Output the [X, Y] coordinate of the center of the cell containing the given text.  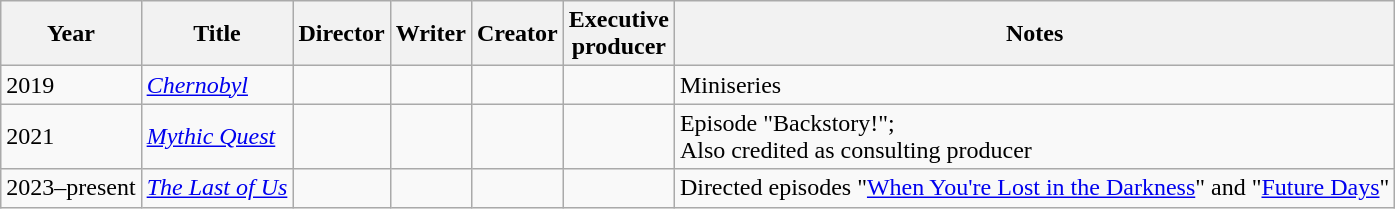
Notes [1034, 34]
Writer [430, 34]
The Last of Us [217, 188]
Title [217, 34]
Creator [517, 34]
Executiveproducer [618, 34]
Directed episodes "When You're Lost in the Darkness" and "Future Days" [1034, 188]
2023–present [71, 188]
Mythic Quest [217, 136]
Director [342, 34]
2021 [71, 136]
Chernobyl [217, 85]
Episode "Backstory!";Also credited as consulting producer [1034, 136]
Year [71, 34]
Miniseries [1034, 85]
2019 [71, 85]
